Provide the [X, Y] coordinate of the cell's center where the given text is located.  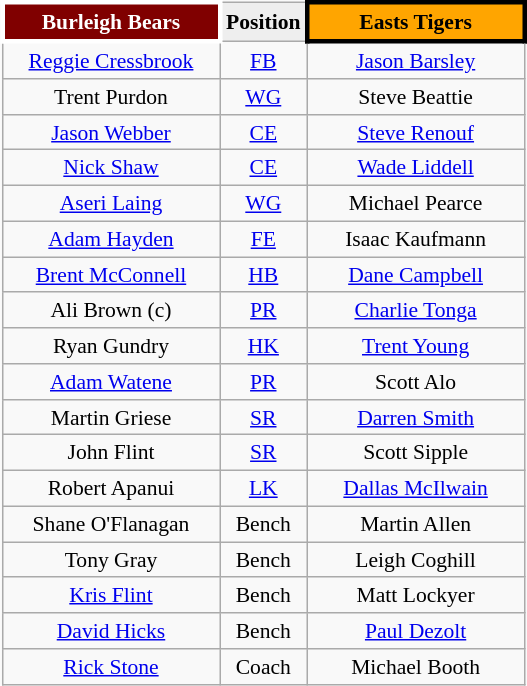
Michael Pearce [416, 203]
Kris Flint [110, 595]
Reggie Cressbrook [110, 60]
Michael Booth [416, 667]
Jason Barsley [416, 60]
Darren Smith [416, 417]
Easts Tigers [416, 22]
Ryan Gundry [110, 346]
Coach [264, 667]
HK [264, 346]
Leigh Coghill [416, 560]
Charlie Tonga [416, 310]
Shane O'Flanagan [110, 524]
Trent Young [416, 346]
Steve Beattie [416, 97]
Burleigh Bears [110, 22]
Scott Alo [416, 382]
Isaac Kaufmann [416, 239]
Matt Lockyer [416, 595]
Paul Dezolt [416, 631]
Brent McConnell [110, 275]
Robert Apanui [110, 488]
Adam Watene [110, 382]
FE [264, 239]
David Hicks [110, 631]
Tony Gray [110, 560]
Martin Griese [110, 417]
Scott Sipple [416, 453]
John Flint [110, 453]
Position [264, 22]
FB [264, 60]
Rick Stone [110, 667]
Wade Liddell [416, 168]
Adam Hayden [110, 239]
Dallas McIlwain [416, 488]
Jason Webber [110, 132]
HB [264, 275]
Aseri Laing [110, 203]
Nick Shaw [110, 168]
Trent Purdon [110, 97]
Martin Allen [416, 524]
Ali Brown (c) [110, 310]
LK [264, 488]
Dane Campbell [416, 275]
Steve Renouf [416, 132]
